Locate the cell with the specified text and output its [X, Y] center coordinate. 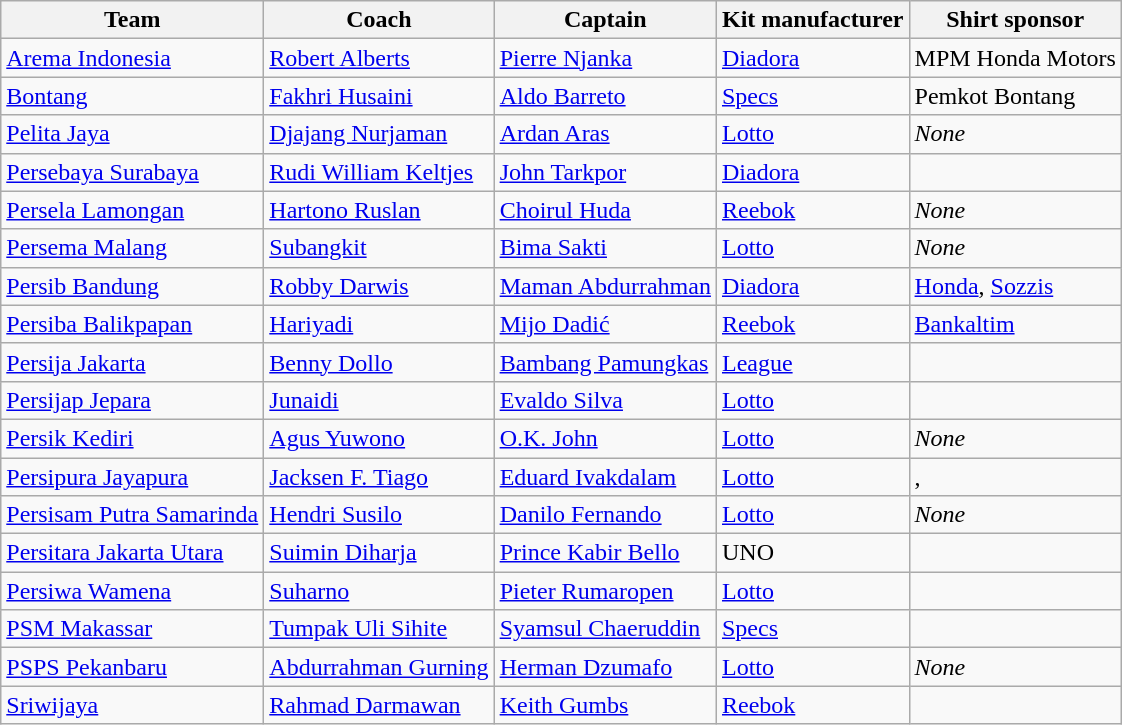
Persib Bandung [132, 286]
Herman Dzumafo [605, 667]
Evaldo Silva [605, 400]
, [1015, 477]
Abdurrahman Gurning [379, 667]
Rudi William Keltjes [379, 172]
Persema Malang [132, 248]
Persitara Jakarta Utara [132, 553]
Persik Kediri [132, 438]
Ardan Aras [605, 134]
Subangkit [379, 248]
PSPS Pekanbaru [132, 667]
Maman Abdurrahman [605, 286]
Hartono Ruslan [379, 210]
Pelita Jaya [132, 134]
Danilo Fernando [605, 515]
Suimin Diharja [379, 553]
Persela Lamongan [132, 210]
Robby Darwis [379, 286]
Honda, Sozzis [1015, 286]
Kit manufacturer [812, 20]
MPM Honda Motors [1015, 58]
Hendri Susilo [379, 515]
Syamsul Chaeruddin [605, 629]
Keith Gumbs [605, 705]
Pemkot Bontang [1015, 96]
Prince Kabir Bello [605, 553]
Suharno [379, 591]
Choirul Huda [605, 210]
Arema Indonesia [132, 58]
Pieter Rumaropen [605, 591]
Mijo Dadić [605, 324]
Hariyadi [379, 324]
Jacksen F. Tiago [379, 477]
Agus Yuwono [379, 438]
PSM Makassar [132, 629]
Rahmad Darmawan [379, 705]
Tumpak Uli Sihite [379, 629]
Aldo Barreto [605, 96]
Persijap Jepara [132, 400]
Sriwijaya [132, 705]
Bankaltim [1015, 324]
Persebaya Surabaya [132, 172]
Bontang [132, 96]
Bambang Pamungkas [605, 362]
Robert Alberts [379, 58]
League [812, 362]
Persiwa Wamena [132, 591]
Bima Sakti [605, 248]
Fakhri Husaini [379, 96]
Persija Jakarta [132, 362]
Captain [605, 20]
Junaidi [379, 400]
Pierre Njanka [605, 58]
Coach [379, 20]
UNO [812, 553]
Shirt sponsor [1015, 20]
Team [132, 20]
Persiba Balikpapan [132, 324]
O.K. John [605, 438]
Djajang Nurjaman [379, 134]
Persipura Jayapura [132, 477]
Eduard Ivakdalam [605, 477]
Benny Dollo [379, 362]
Persisam Putra Samarinda [132, 515]
John Tarkpor [605, 172]
